Return the (X, Y) coordinate for the center point of the cell that contains the specified text.  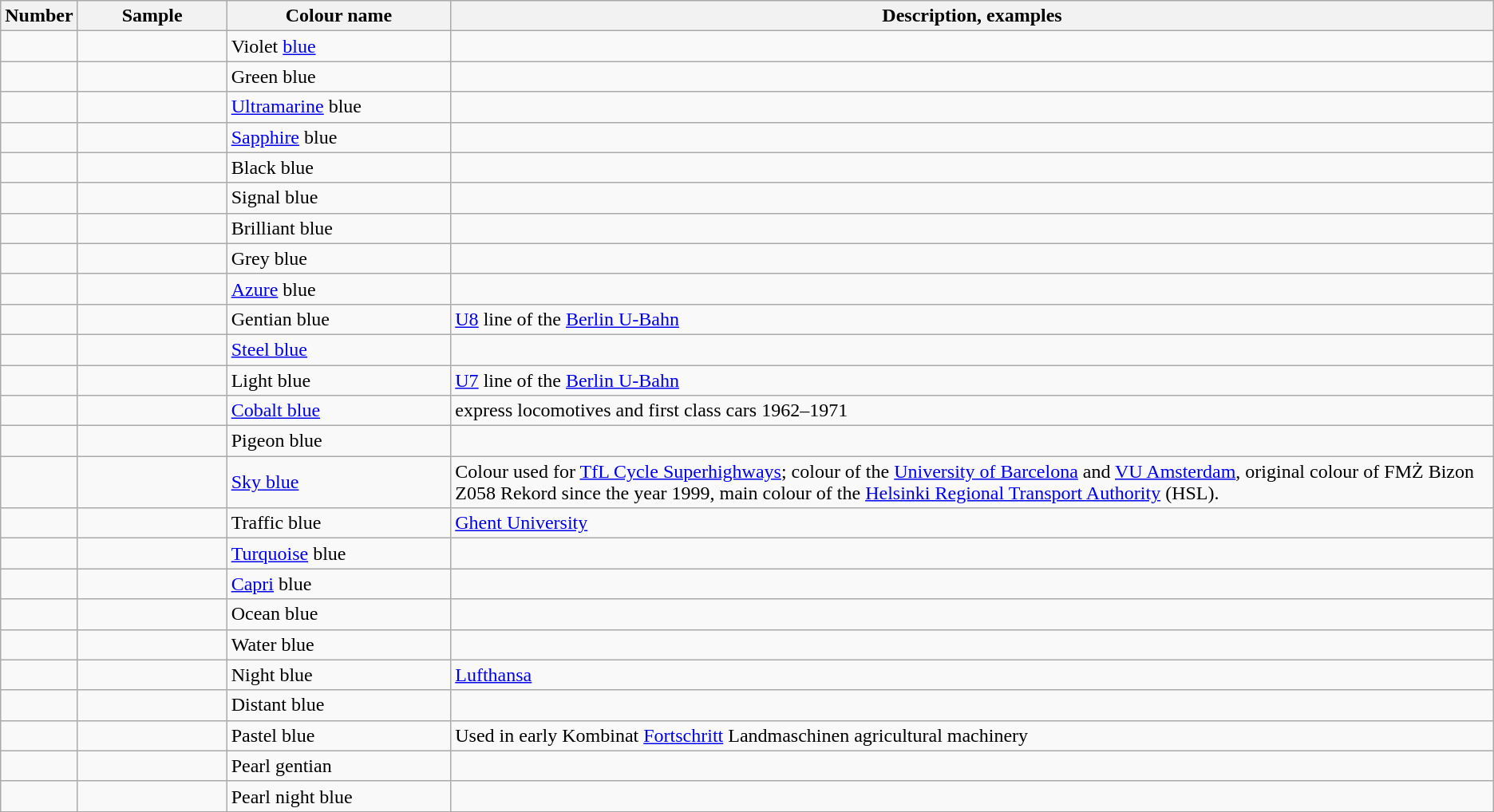
Signal blue (338, 198)
Number (39, 16)
Sky blue (338, 482)
Grey blue (338, 258)
Sapphire blue (338, 137)
Ultramarine blue (338, 107)
Pastel blue (338, 735)
Ocean blue (338, 614)
Green blue (338, 77)
Light blue (338, 380)
express locomotives and first class cars 1962–1971 (972, 411)
Azure blue (338, 289)
Black blue (338, 168)
Traffic blue (338, 523)
Ghent University (972, 523)
Turquoise blue (338, 554)
Pearl night blue (338, 796)
Cobalt blue (338, 411)
Lufthansa (972, 675)
Capri blue (338, 584)
U7 line of the Berlin U-Bahn (972, 380)
Sample (152, 16)
Gentian blue (338, 319)
Water blue (338, 644)
Distant blue (338, 705)
U8 line of the Berlin U-Bahn (972, 319)
Pigeon blue (338, 441)
Violet blue (338, 46)
Brilliant blue (338, 228)
Used in early Kombinat Fortschritt Landmaschinen agricultural machinery (972, 735)
Colour name (338, 16)
Pearl gentian (338, 766)
Steel blue (338, 349)
Description, examples (972, 16)
Night blue (338, 675)
